Return the (x, y) coordinate for the center point of the cell that contains the specified text.  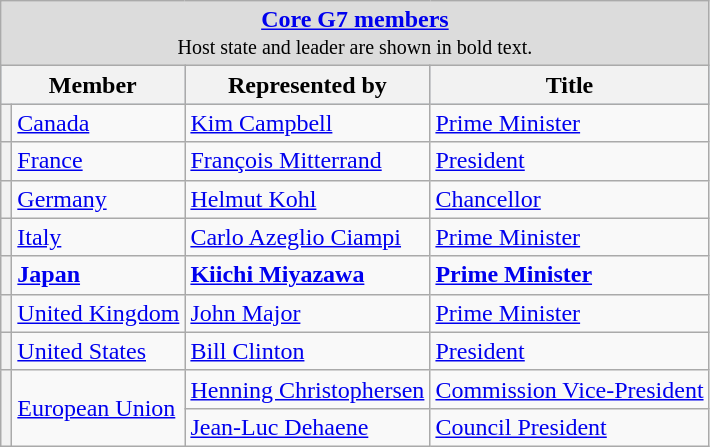
John Major (308, 313)
Kim Campbell (308, 123)
Italy (98, 237)
France (98, 161)
Bill Clinton (308, 351)
Commission Vice-President (570, 389)
Represented by (308, 85)
Canada (98, 123)
Henning Christophersen (308, 389)
Helmut Kohl (308, 199)
Member (93, 85)
United States (98, 351)
Chancellor (570, 199)
Germany (98, 199)
Jean-Luc Dehaene (308, 427)
Kiichi Miyazawa (308, 275)
Title (570, 85)
Core G7 membersHost state and leader are shown in bold text. (355, 34)
Carlo Azeglio Ciampi (308, 237)
Japan (98, 275)
European Union (98, 408)
Council President (570, 427)
United Kingdom (98, 313)
François Mitterrand (308, 161)
